Provide the [x, y] coordinate of the cell's center where the given text is located.  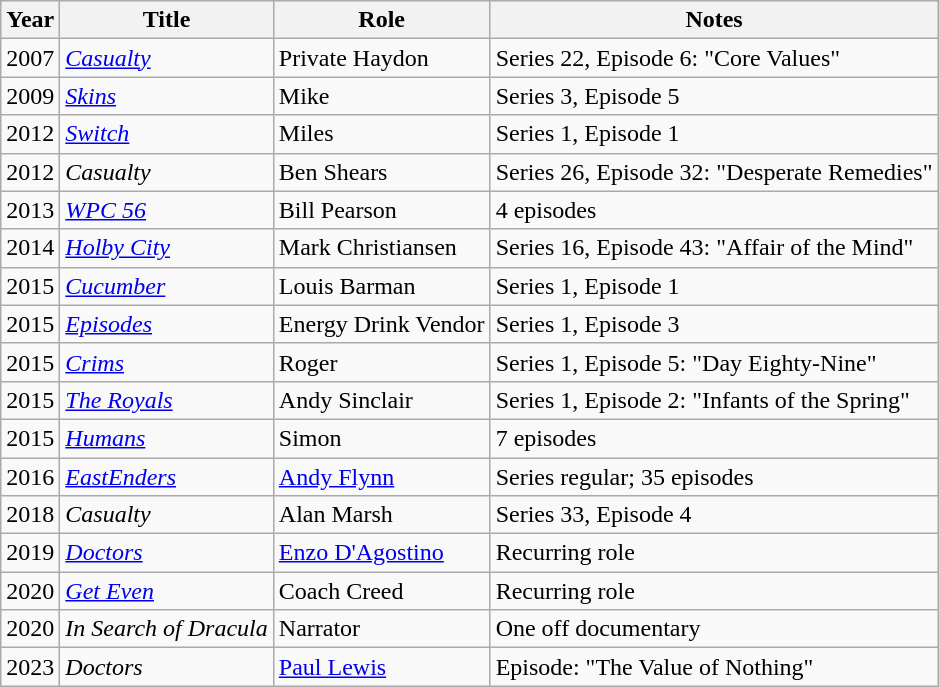
Paul Lewis [382, 667]
2018 [30, 515]
Get Even [166, 591]
Series 1, Episode 3 [714, 324]
Coach Creed [382, 591]
In Search of Dracula [166, 629]
The Royals [166, 400]
Simon [382, 438]
Ben Shears [382, 172]
Episodes [166, 324]
Humans [166, 438]
Series 1, Episode 2: "Infants of the Spring" [714, 400]
One off documentary [714, 629]
Miles [382, 134]
Mark Christiansen [382, 248]
4 episodes [714, 210]
Series regular; 35 episodes [714, 477]
Series 33, Episode 4 [714, 515]
Narrator [382, 629]
Mike [382, 96]
Title [166, 20]
Louis Barman [382, 286]
EastEnders [166, 477]
Cucumber [166, 286]
Series 16, Episode 43: "Affair of the Mind" [714, 248]
Episode: "The Value of Nothing" [714, 667]
Andy Sinclair [382, 400]
Crims [166, 362]
Series 1, Episode 5: "Day Eighty-Nine" [714, 362]
Private Haydon [382, 58]
Switch [166, 134]
2023 [30, 667]
WPC 56 [166, 210]
Series 22, Episode 6: "Core Values" [714, 58]
Series 3, Episode 5 [714, 96]
Series 26, Episode 32: "Desperate Remedies" [714, 172]
Role [382, 20]
Year [30, 20]
7 episodes [714, 438]
Roger [382, 362]
Notes [714, 20]
Skins [166, 96]
Enzo D'Agostino [382, 553]
2014 [30, 248]
2013 [30, 210]
Bill Pearson [382, 210]
Andy Flynn [382, 477]
2019 [30, 553]
Energy Drink Vendor [382, 324]
Alan Marsh [382, 515]
Holby City [166, 248]
2007 [30, 58]
2016 [30, 477]
2009 [30, 96]
